Determine the [x, y] coordinate at the center of the cell enclosing the given text.  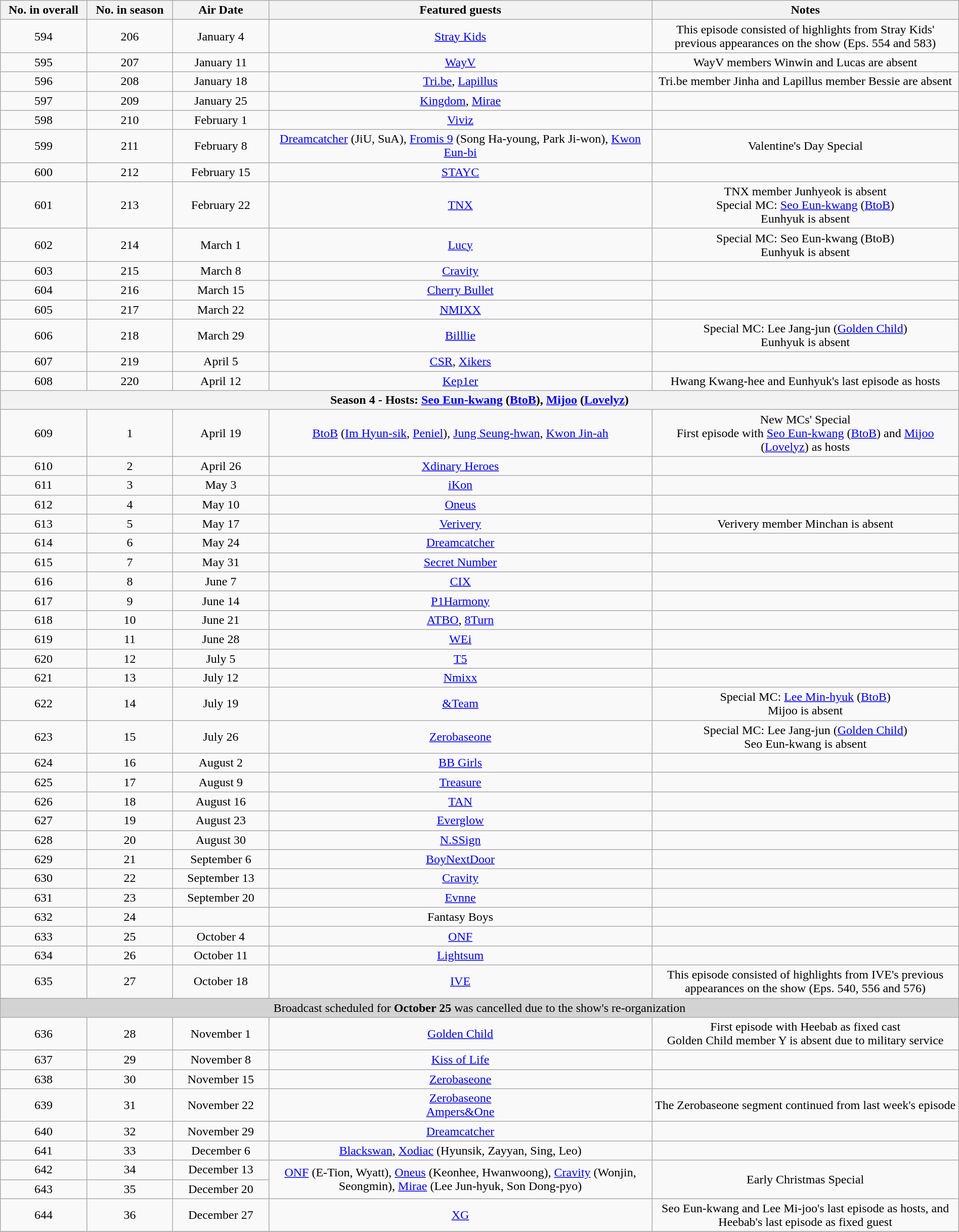
WayV [460, 62]
August 30 [221, 840]
32 [129, 1131]
Special MC: Lee Jang-jun (Golden Child)Eunhyuk is absent [805, 336]
612 [43, 504]
No. in overall [43, 10]
May 17 [221, 524]
ONF [460, 936]
613 [43, 524]
BtoB (Im Hyun-sik, Peniel), Jung Seung-hwan, Kwon Jin-ah [460, 433]
605 [43, 309]
604 [43, 290]
Lucy [460, 245]
Verivery [460, 524]
STAYC [460, 172]
January 18 [221, 81]
610 [43, 466]
629 [43, 859]
606 [43, 336]
June 21 [221, 620]
620 [43, 658]
25 [129, 936]
Evnne [460, 898]
644 [43, 1215]
36 [129, 1215]
Blackswan, Xodiac (Hyunsik, Zayyan, Sing, Leo) [460, 1151]
November 22 [221, 1105]
August 9 [221, 782]
24 [129, 917]
Everglow [460, 821]
NMIXX [460, 309]
Nmixx [460, 678]
11 [129, 639]
219 [129, 362]
619 [43, 639]
First episode with Heebab as fixed castGolden Child member Y is absent due to military service [805, 1034]
637 [43, 1060]
This episode consisted of highlights from Stray Kids' previous appearances on the show (Eps. 554 and 583) [805, 36]
21 [129, 859]
207 [129, 62]
Secret Number [460, 562]
November 15 [221, 1079]
Early Christmas Special [805, 1179]
617 [43, 601]
31 [129, 1105]
626 [43, 801]
600 [43, 172]
602 [43, 245]
615 [43, 562]
634 [43, 955]
Kingdom, Mirae [460, 101]
22 [129, 878]
Notes [805, 10]
596 [43, 81]
April 26 [221, 466]
7 [129, 562]
9 [129, 601]
Featured guests [460, 10]
February 1 [221, 120]
214 [129, 245]
July 12 [221, 678]
ATBO, 8Turn [460, 620]
217 [129, 309]
607 [43, 362]
November 29 [221, 1131]
May 3 [221, 485]
T5 [460, 658]
August 23 [221, 821]
641 [43, 1151]
215 [129, 271]
2 [129, 466]
Golden Child [460, 1034]
1 [129, 433]
New MCs' SpecialFirst episode with Seo Eun-kwang (BtoB) and Mijoo (Lovelyz) as hosts [805, 433]
636 [43, 1034]
34 [129, 1170]
&Team [460, 704]
220 [129, 381]
April 5 [221, 362]
The Zerobaseone segment continued from last week's episode [805, 1105]
WEi [460, 639]
February 15 [221, 172]
210 [129, 120]
P1Harmony [460, 601]
iKon [460, 485]
February 22 [221, 205]
23 [129, 898]
October 4 [221, 936]
September 6 [221, 859]
6 [129, 543]
BoyNextDoor [460, 859]
208 [129, 81]
IVE [460, 982]
November 1 [221, 1034]
March 22 [221, 309]
Viviz [460, 120]
April 19 [221, 433]
Air Date [221, 10]
Broadcast scheduled for October 25 was cancelled due to the show's re-organization [479, 1007]
625 [43, 782]
May 24 [221, 543]
October 18 [221, 982]
Valentine's Day Special [805, 146]
27 [129, 982]
29 [129, 1060]
TNX [460, 205]
209 [129, 101]
July 26 [221, 737]
595 [43, 62]
4 [129, 504]
TNX member Junhyeok is absentSpecial MC: Seo Eun-kwang (BtoB)Eunhyuk is absent [805, 205]
March 15 [221, 290]
3 [129, 485]
16 [129, 763]
8 [129, 581]
609 [43, 433]
12 [129, 658]
627 [43, 821]
216 [129, 290]
598 [43, 120]
April 12 [221, 381]
18 [129, 801]
June 7 [221, 581]
October 11 [221, 955]
642 [43, 1170]
624 [43, 763]
633 [43, 936]
December 20 [221, 1189]
20 [129, 840]
Tri.be member Jinha and Lapillus member Bessie are absent [805, 81]
643 [43, 1189]
638 [43, 1079]
630 [43, 878]
Special MC: Lee Jang-jun (Golden Child)Seo Eun-kwang is absent [805, 737]
611 [43, 485]
CSR, Xikers [460, 362]
33 [129, 1151]
628 [43, 840]
597 [43, 101]
621 [43, 678]
December 13 [221, 1170]
WayV members Winwin and Lucas are absent [805, 62]
640 [43, 1131]
26 [129, 955]
213 [129, 205]
Dreamcatcher (JiU, SuA), Fromis 9 (Song Ha-young, Park Ji-won), Kwon Eun-bi [460, 146]
January 11 [221, 62]
March 8 [221, 271]
Lightsum [460, 955]
N.SSign [460, 840]
632 [43, 917]
January 25 [221, 101]
17 [129, 782]
July 5 [221, 658]
218 [129, 336]
618 [43, 620]
603 [43, 271]
August 2 [221, 763]
June 14 [221, 601]
Verivery member Minchan is absent [805, 524]
ZerobaseoneAmpers&One [460, 1105]
May 31 [221, 562]
15 [129, 737]
Tri.be, Lapillus [460, 81]
639 [43, 1105]
Kep1er [460, 381]
30 [129, 1079]
September 13 [221, 878]
5 [129, 524]
Fantasy Boys [460, 917]
Special MC: Lee Min-hyuk (BtoB)Mijoo is absent [805, 704]
This episode consisted of highlights from IVE's previous appearances on the show (Eps. 540, 556 and 576) [805, 982]
Treasure [460, 782]
10 [129, 620]
December 6 [221, 1151]
CIX [460, 581]
May 10 [221, 504]
March 1 [221, 245]
XG [460, 1215]
594 [43, 36]
601 [43, 205]
June 28 [221, 639]
631 [43, 898]
Xdinary Heroes [460, 466]
Oneus [460, 504]
614 [43, 543]
November 8 [221, 1060]
Stray Kids [460, 36]
August 16 [221, 801]
19 [129, 821]
599 [43, 146]
Seo Eun-kwang and Lee Mi-joo's last episode as hosts, and Heebab's last episode as fixed guest [805, 1215]
206 [129, 36]
35 [129, 1189]
14 [129, 704]
623 [43, 737]
616 [43, 581]
622 [43, 704]
ONF (E-Tion, Wyatt), Oneus (Keonhee, Hwanwoong), Cravity (Wonjin, Seongmin), Mirae (Lee Jun-hyuk, Son Dong-pyo) [460, 1179]
February 8 [221, 146]
January 4 [221, 36]
635 [43, 982]
Kiss of Life [460, 1060]
July 19 [221, 704]
BB Girls [460, 763]
Season 4 - Hosts: Seo Eun-kwang (BtoB), Mijoo (Lovelyz) [479, 400]
28 [129, 1034]
Cherry Bullet [460, 290]
Hwang Kwang-hee and Eunhyuk's last episode as hosts [805, 381]
212 [129, 172]
September 20 [221, 898]
March 29 [221, 336]
No. in season [129, 10]
13 [129, 678]
608 [43, 381]
211 [129, 146]
Billlie [460, 336]
TAN [460, 801]
December 27 [221, 1215]
Special MC: Seo Eun-kwang (BtoB)Eunhyuk is absent [805, 245]
